Return (X, Y) of the center of cell containing provided text 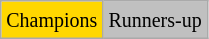
Runners-up (155, 20)
Champions (52, 20)
